Detect which cell encompasses the target text, then output its [x, y] center coordinate. 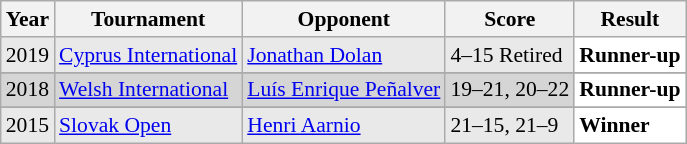
Tournament [148, 19]
Luís Enrique Peñalver [344, 90]
Jonathan Dolan [344, 55]
Year [28, 19]
4–15 Retired [510, 55]
2018 [28, 90]
2019 [28, 55]
Score [510, 19]
21–15, 21–9 [510, 126]
Cyprus International [148, 55]
Winner [630, 126]
Opponent [344, 19]
19–21, 20–22 [510, 90]
2015 [28, 126]
Slovak Open [148, 126]
Welsh International [148, 90]
Henri Aarnio [344, 126]
Result [630, 19]
